Determine the (X, Y) coordinate at the center of the cell enclosing the given text.  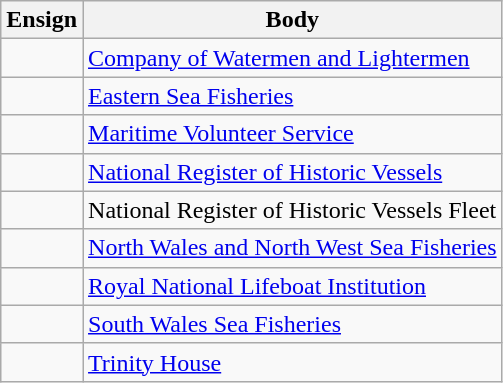
Royal National Lifeboat Institution (293, 286)
National Register of Historic Vessels Fleet (293, 210)
Company of Watermen and Lightermen (293, 58)
National Register of Historic Vessels (293, 172)
Maritime Volunteer Service (293, 134)
South Wales Sea Fisheries (293, 324)
North Wales and North West Sea Fisheries (293, 248)
Ensign (42, 20)
Eastern Sea Fisheries (293, 96)
Body (293, 20)
Trinity House (293, 362)
